Capture the cell that displays the provided text and extract its (X, Y) central coordinate. 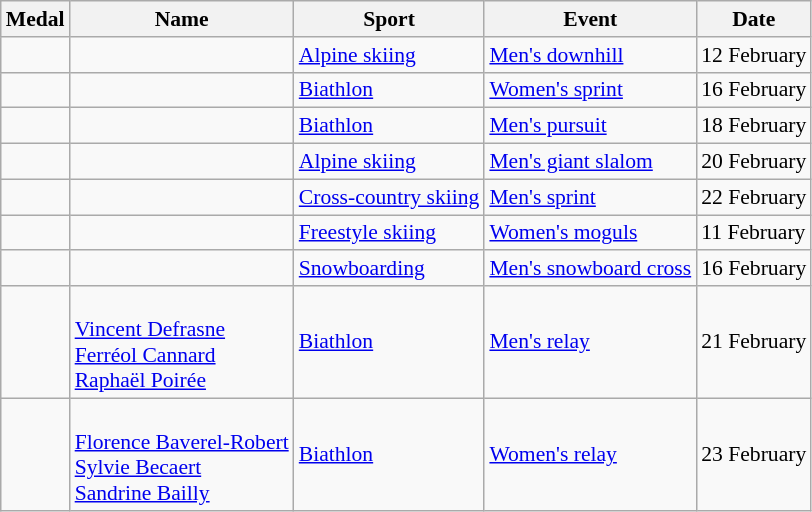
Men's sprint (590, 197)
Men's relay (590, 342)
Men's snowboard cross (590, 269)
18 February (754, 126)
12 February (754, 55)
Medal (36, 19)
Event (590, 19)
Women's sprint (590, 90)
Freestyle skiing (390, 233)
20 February (754, 162)
Date (754, 19)
Snowboarding (390, 269)
Men's downhill (590, 55)
Name (182, 19)
Sport (390, 19)
11 February (754, 233)
22 February (754, 197)
Men's pursuit (590, 126)
21 February (754, 342)
Men's giant slalom (590, 162)
Women's moguls (590, 233)
Women's relay (590, 454)
Vincent DefrasneFerréol Cannard Raphaël Poirée (182, 342)
23 February (754, 454)
Florence Baverel-RobertSylvie Becaert Sandrine Bailly (182, 454)
Cross-country skiing (390, 197)
